Capture the cell that displays the provided text and extract its (X, Y) central coordinate. 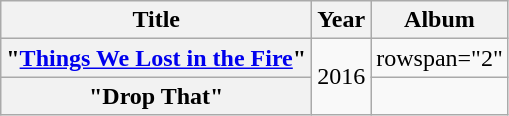
"Drop That" (156, 96)
2016 (342, 77)
"Things We Lost in the Fire" (156, 58)
Year (342, 20)
Title (156, 20)
rowspan="2" (440, 58)
Album (440, 20)
